Extract the [x, y] coordinate from the center of the cell holding the provided text.  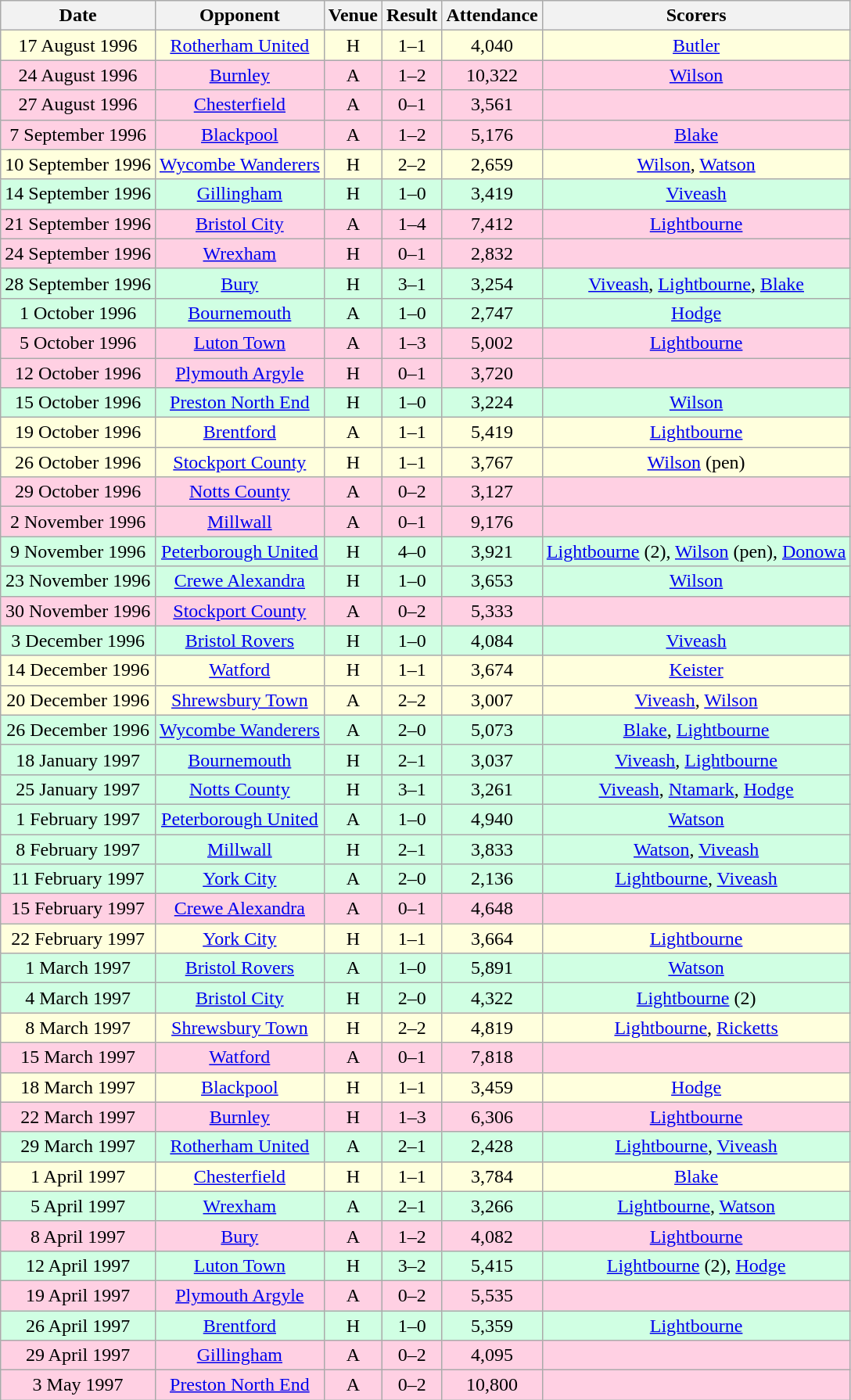
5,415 [492, 1265]
29 March 1997 [78, 1147]
30 November 1996 [78, 611]
3,674 [492, 670]
4,040 [492, 45]
Date [78, 16]
19 April 1997 [78, 1295]
12 April 1997 [78, 1265]
3,007 [492, 700]
4,084 [492, 641]
3,653 [492, 581]
5,002 [492, 343]
3,224 [492, 403]
15 March 1997 [78, 1057]
2,747 [492, 313]
18 March 1997 [78, 1087]
5 April 1997 [78, 1206]
18 January 1997 [78, 759]
29 April 1997 [78, 1355]
20 December 1996 [78, 700]
1 October 1996 [78, 313]
8 March 1997 [78, 1028]
6,306 [492, 1117]
21 September 1996 [78, 224]
22 March 1997 [78, 1117]
15 February 1997 [78, 909]
3,784 [492, 1176]
7,818 [492, 1057]
22 February 1997 [78, 939]
5,359 [492, 1326]
7 September 1996 [78, 135]
3,037 [492, 759]
5,073 [492, 730]
3,459 [492, 1087]
Butler [696, 45]
1 March 1997 [78, 968]
1 February 1997 [78, 819]
4–0 [411, 551]
10,800 [492, 1385]
Opponent [239, 16]
2 November 1996 [78, 522]
Viveash, Ntamark, Hodge [696, 789]
5,419 [492, 433]
Venue [353, 16]
26 December 1996 [78, 730]
3,833 [492, 849]
3,254 [492, 283]
2,659 [492, 164]
25 January 1997 [78, 789]
5,535 [492, 1295]
4,082 [492, 1236]
Scorers [696, 16]
Watson, Viveash [696, 849]
3,720 [492, 373]
Result [411, 16]
10 September 1996 [78, 164]
Lightbourne (2), Hodge [696, 1265]
3,921 [492, 551]
4 March 1997 [78, 998]
19 October 1996 [78, 433]
26 April 1997 [78, 1326]
9,176 [492, 522]
3 May 1997 [78, 1385]
12 October 1996 [78, 373]
3,419 [492, 194]
Wilson, Watson [696, 164]
5,176 [492, 135]
4,095 [492, 1355]
5,891 [492, 968]
2,428 [492, 1147]
3,561 [492, 105]
Lightbourne, Watson [696, 1206]
3,767 [492, 462]
5 October 1996 [78, 343]
9 November 1996 [78, 551]
29 October 1996 [78, 492]
5,333 [492, 611]
14 December 1996 [78, 670]
1–4 [411, 224]
3,664 [492, 939]
27 August 1996 [78, 105]
Wilson (pen) [696, 462]
3,261 [492, 789]
23 November 1996 [78, 581]
3,266 [492, 1206]
15 October 1996 [78, 403]
Keister [696, 670]
24 August 1996 [78, 75]
1 April 1997 [78, 1176]
26 October 1996 [78, 462]
17 August 1996 [78, 45]
2,832 [492, 253]
2,136 [492, 879]
4,819 [492, 1028]
Attendance [492, 16]
Viveash, Lightbourne [696, 759]
4,322 [492, 998]
14 September 1996 [78, 194]
3,127 [492, 492]
8 February 1997 [78, 849]
10,322 [492, 75]
8 April 1997 [78, 1236]
4,940 [492, 819]
28 September 1996 [78, 283]
3 December 1996 [78, 641]
3–2 [411, 1265]
7,412 [492, 224]
Blake, Lightbourne [696, 730]
11 February 1997 [78, 879]
Viveash, Lightbourne, Blake [696, 283]
Lightbourne (2), Wilson (pen), Donowa [696, 551]
4,648 [492, 909]
Viveash, Wilson [696, 700]
24 September 1996 [78, 253]
Lightbourne (2) [696, 998]
Lightbourne, Ricketts [696, 1028]
